Provide the (X, Y) coordinate of the cell's center where the given text is located.  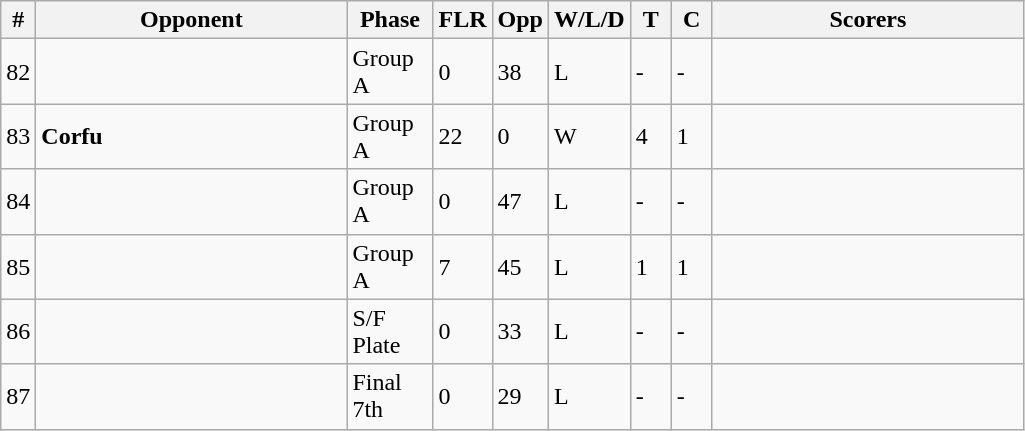
86 (18, 332)
W/L/D (589, 20)
47 (520, 202)
T (650, 20)
W (589, 136)
7 (462, 266)
83 (18, 136)
S/F Plate (390, 332)
82 (18, 72)
Opp (520, 20)
45 (520, 266)
Phase (390, 20)
Scorers (868, 20)
FLR (462, 20)
Opponent (192, 20)
87 (18, 396)
4 (650, 136)
29 (520, 396)
38 (520, 72)
C (692, 20)
Final 7th (390, 396)
33 (520, 332)
84 (18, 202)
Corfu (192, 136)
22 (462, 136)
85 (18, 266)
# (18, 20)
